Identify which cell holds the provided text, then report its (X, Y) central coordinate. 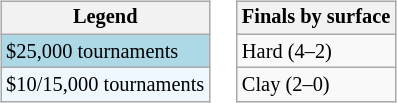
$25,000 tournaments (105, 51)
$10/15,000 tournaments (105, 85)
Hard (4–2) (316, 51)
Clay (2–0) (316, 85)
Legend (105, 18)
Finals by surface (316, 18)
